Search for the cell housing the specified text and yield its [x, y] center coordinate. 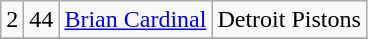
2 [12, 20]
Detroit Pistons [289, 20]
Brian Cardinal [136, 20]
44 [42, 20]
